Pinpoint the cell where the given text exists, returning its [X, Y] midpoint coordinate. 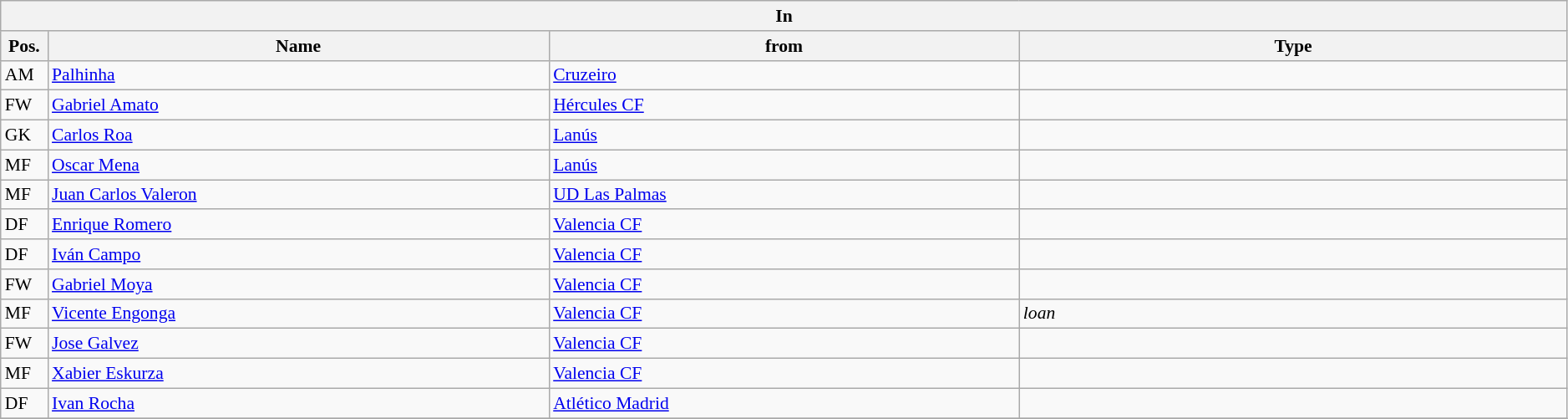
from [784, 46]
Jose Galvez [298, 344]
Juan Carlos Valeron [298, 195]
Carlos Roa [298, 135]
Palhinha [298, 75]
Gabriel Moya [298, 284]
In [784, 16]
Vicente Engonga [298, 314]
AM [24, 75]
loan [1293, 314]
Hércules CF [784, 105]
Atlético Madrid [784, 403]
Ivan Rocha [298, 403]
Name [298, 46]
Cruzeiro [784, 75]
UD Las Palmas [784, 195]
Xabier Eskurza [298, 374]
Gabriel Amato [298, 105]
GK [24, 135]
Iván Campo [298, 254]
Pos. [24, 46]
Type [1293, 46]
Enrique Romero [298, 225]
Oscar Mena [298, 165]
